From the cell containing the given text, extract its center point as (X, Y) coordinate. 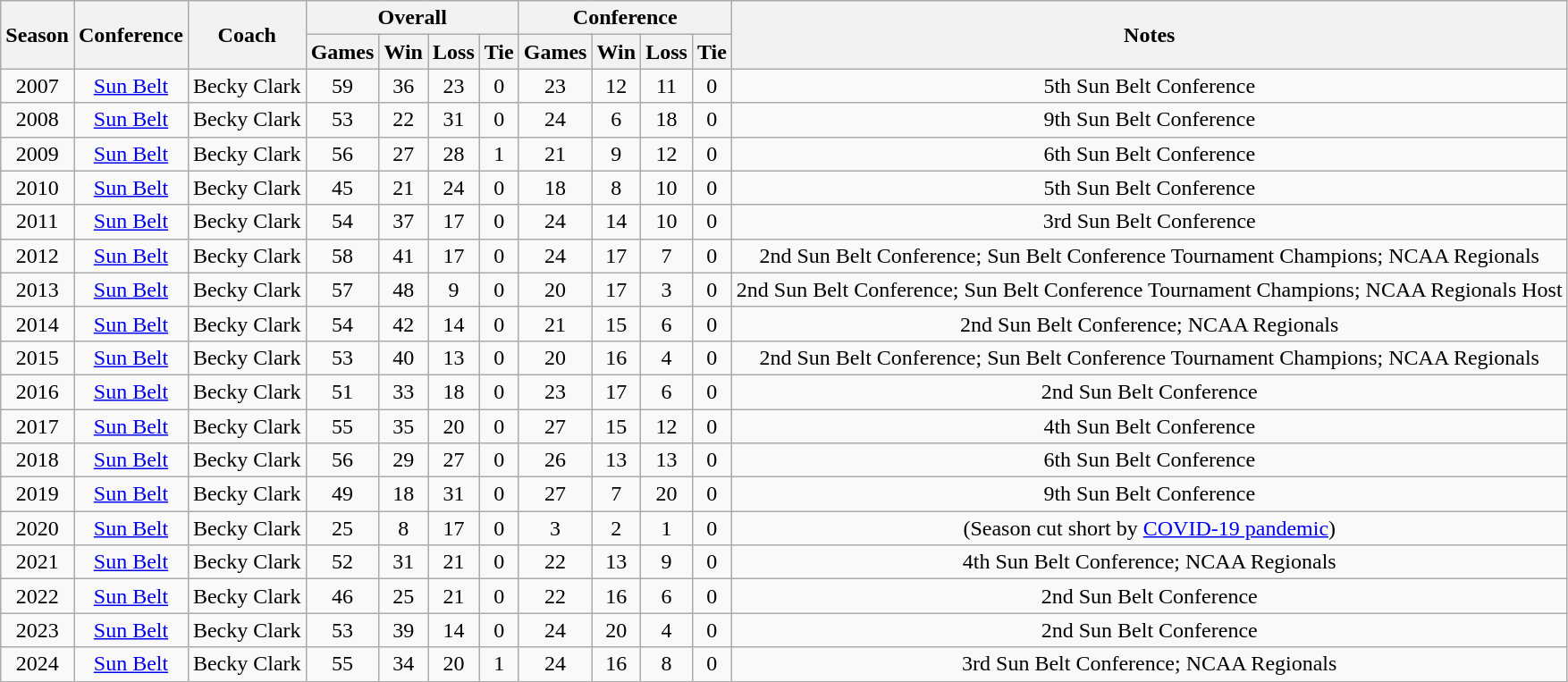
26 (555, 460)
2023 (38, 630)
2008 (38, 120)
48 (404, 290)
58 (342, 256)
11 (667, 86)
2024 (38, 664)
42 (404, 324)
Overall (412, 18)
2015 (38, 358)
Coach (247, 35)
34 (404, 664)
41 (404, 256)
28 (453, 154)
2020 (38, 528)
2007 (38, 86)
2022 (38, 596)
2021 (38, 562)
52 (342, 562)
2017 (38, 426)
57 (342, 290)
2nd Sun Belt Conference; Sun Belt Conference Tournament Champions; NCAA Regionals Host (1150, 290)
2014 (38, 324)
2013 (38, 290)
59 (342, 86)
2018 (38, 460)
39 (404, 630)
4th Sun Belt Conference; NCAA Regionals (1150, 562)
2 (617, 528)
Notes (1150, 35)
4th Sun Belt Conference (1150, 426)
2019 (38, 494)
46 (342, 596)
(Season cut short by COVID-19 pandemic) (1150, 528)
Season (38, 35)
2010 (38, 188)
29 (404, 460)
3rd Sun Belt Conference; NCAA Regionals (1150, 664)
2012 (38, 256)
35 (404, 426)
2009 (38, 154)
37 (404, 222)
2nd Sun Belt Conference; NCAA Regionals (1150, 324)
33 (404, 392)
3rd Sun Belt Conference (1150, 222)
45 (342, 188)
51 (342, 392)
49 (342, 494)
40 (404, 358)
36 (404, 86)
2011 (38, 222)
2016 (38, 392)
